Identify which cell holds the provided text, then report its (x, y) central coordinate. 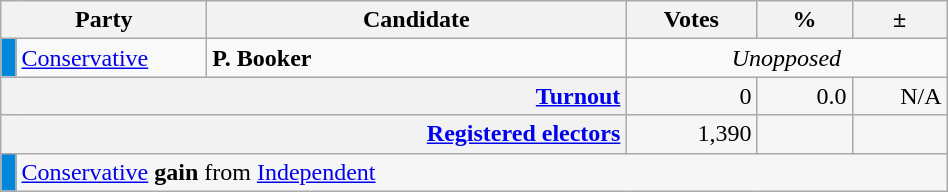
1,390 (692, 134)
0.0 (804, 96)
± (900, 20)
Conservative gain from Independent (482, 172)
% (804, 20)
N/A (900, 96)
P. Booker (416, 58)
Turnout (314, 96)
Conservative (112, 58)
Unopposed (786, 58)
0 (692, 96)
Votes (692, 20)
Registered electors (314, 134)
Party (104, 20)
Candidate (416, 20)
